From the cell containing the given text, extract its center point as (x, y) coordinate. 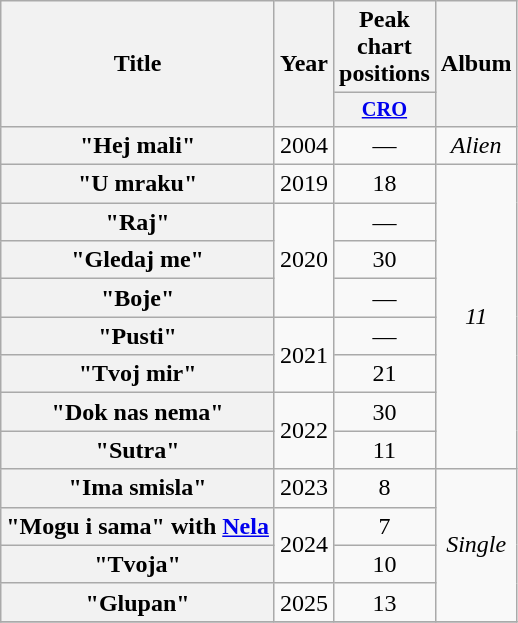
"Raj" (138, 222)
2025 (304, 602)
"Sutra" (138, 450)
Title (138, 64)
2024 (304, 545)
"Pusti" (138, 336)
2023 (304, 488)
"Mogu i sama" with Nela (138, 526)
"Boje" (138, 298)
2021 (304, 355)
"Tvoj mir" (138, 374)
2004 (304, 145)
"Ima smisla" (138, 488)
13 (385, 602)
"Glupan" (138, 602)
2020 (304, 260)
CRO (385, 110)
"U mraku" (138, 184)
Alien (476, 145)
18 (385, 184)
"Gledaj me" (138, 260)
2019 (304, 184)
8 (385, 488)
"Tvoja" (138, 564)
Single (476, 545)
10 (385, 564)
7 (385, 526)
2022 (304, 431)
21 (385, 374)
"Dok nas nema" (138, 412)
"Hej mali" (138, 145)
Year (304, 64)
Album (476, 64)
Peak chart positions (385, 47)
